Extract the [x, y] coordinate from the center of the cell holding the provided text.  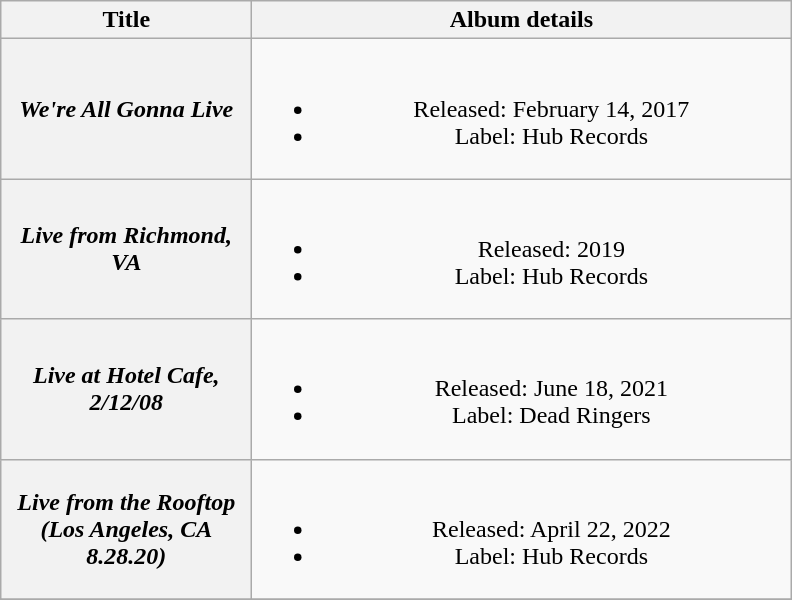
Album details [522, 20]
Released: 2019Label: Hub Records [522, 249]
Released: April 22, 2022Label: Hub Records [522, 529]
Live at Hotel Cafe, 2/12/08 [126, 389]
Live from the Rooftop (Los Angeles, CA 8.28.20) [126, 529]
We're All Gonna Live [126, 109]
Title [126, 20]
Released: June 18, 2021Label: Dead Ringers [522, 389]
Live from Richmond, VA [126, 249]
Released: February 14, 2017Label: Hub Records [522, 109]
